Extract the [x, y] coordinate from the center of the cell holding the provided text.  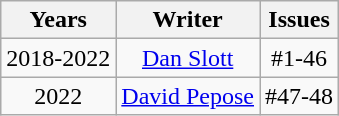
Issues [300, 20]
#1-46 [300, 58]
2018-2022 [58, 58]
Writer [188, 20]
2022 [58, 96]
Years [58, 20]
David Pepose [188, 96]
#47-48 [300, 96]
Dan Slott [188, 58]
